Return the (x, y) coordinate for the center point of the cell that contains the specified text.  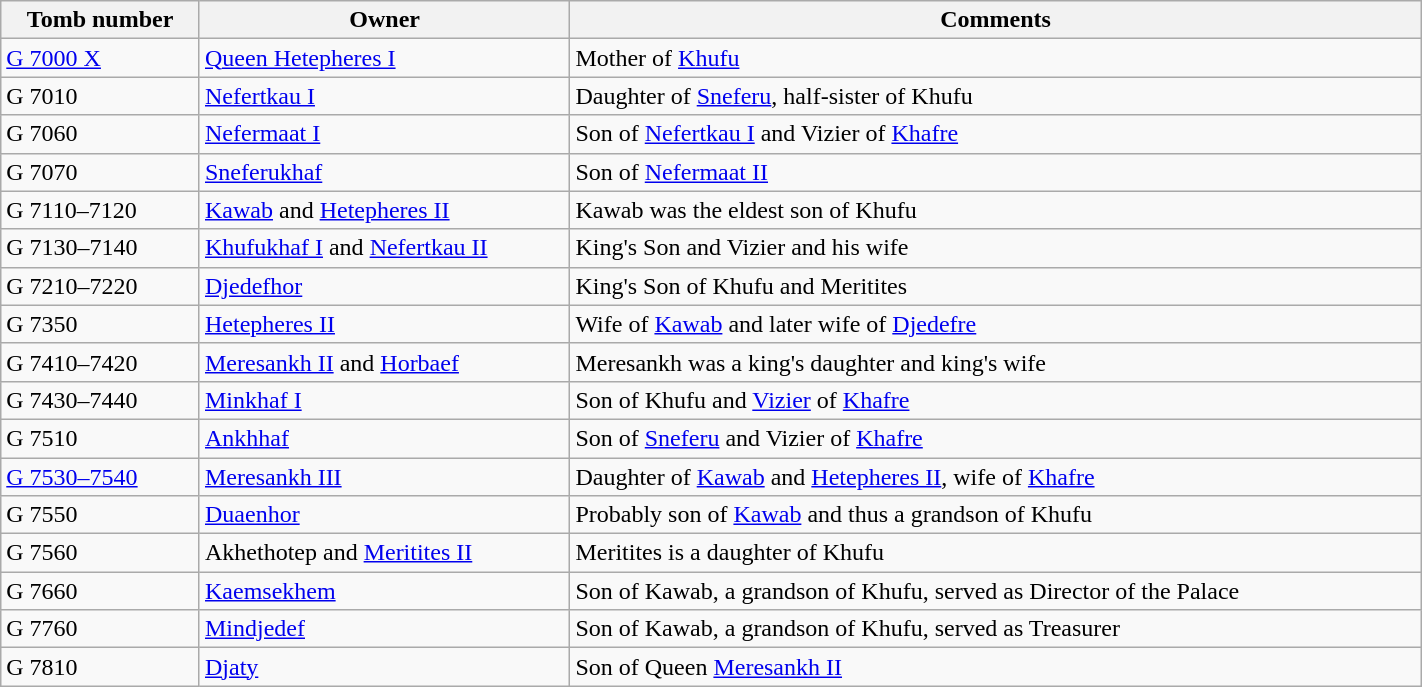
Son of Nefertkau I and Vizier of Khafre (996, 134)
Meritites is a daughter of Khufu (996, 553)
G 7130–7140 (100, 248)
G 7760 (100, 629)
Owner (384, 20)
Meresankh was a king's daughter and king's wife (996, 362)
Son of Kawab, a grandson of Khufu, served as Director of the Palace (996, 591)
Mindjedef (384, 629)
Sneferukhaf (384, 172)
G 7060 (100, 134)
Mother of Khufu (996, 58)
G 7550 (100, 515)
G 7810 (100, 667)
G 7510 (100, 438)
Minkhaf I (384, 400)
Hetepheres II (384, 324)
Kawab and Hetepheres II (384, 210)
King's Son and Vizier and his wife (996, 248)
G 7430–7440 (100, 400)
G 7410–7420 (100, 362)
G 7560 (100, 553)
Khufukhaf I and Nefertkau II (384, 248)
Tomb number (100, 20)
Comments (996, 20)
Djedefhor (384, 286)
Probably son of Kawab and thus a grandson of Khufu (996, 515)
G 7000 X (100, 58)
Kaemsekhem (384, 591)
Son of Queen Meresankh II (996, 667)
Daughter of Kawab and Hetepheres II, wife of Khafre (996, 477)
G 7110–7120 (100, 210)
Nefermaat I (384, 134)
Son of Sneferu and Vizier of Khafre (996, 438)
G 7210–7220 (100, 286)
G 7010 (100, 96)
Son of Kawab, a grandson of Khufu, served as Treasurer (996, 629)
Kawab was the eldest son of Khufu (996, 210)
King's Son of Khufu and Meritites (996, 286)
Ankhhaf (384, 438)
G 7070 (100, 172)
Meresankh II and Horbaef (384, 362)
Son of Khufu and Vizier of Khafre (996, 400)
Son of Nefermaat II (996, 172)
Nefertkau I (384, 96)
Wife of Kawab and later wife of Djedefre (996, 324)
Queen Hetepheres I (384, 58)
Duaenhor (384, 515)
Daughter of Sneferu, half-sister of Khufu (996, 96)
G 7660 (100, 591)
G 7530–7540 (100, 477)
Akhethotep and Meritites II (384, 553)
G 7350 (100, 324)
Djaty (384, 667)
Meresankh III (384, 477)
